Provide the [X, Y] coordinate of the cell's center where the given text is located.  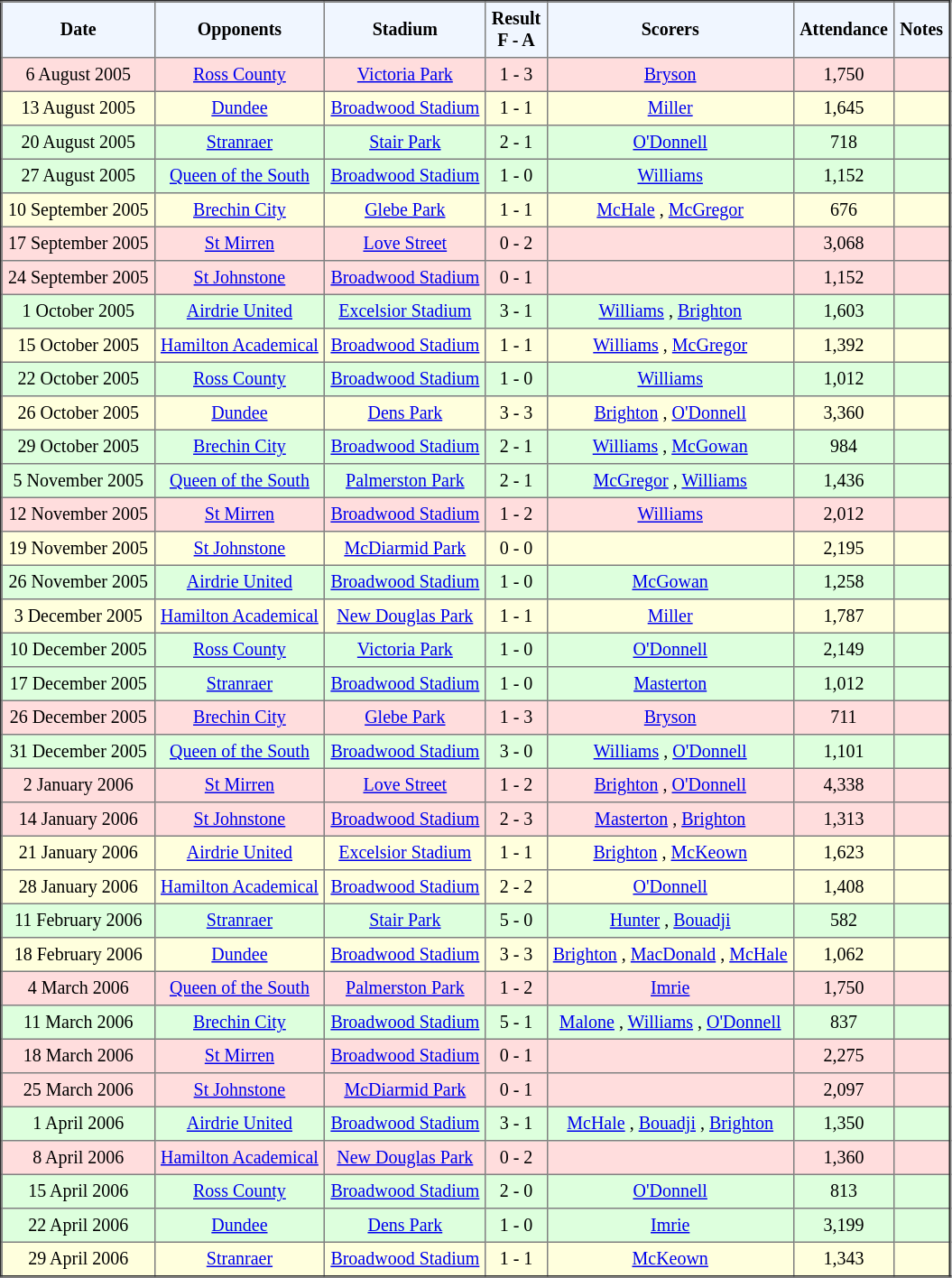
Stadium [405, 30]
26 October 2005 [79, 413]
1,623 [843, 853]
ResultF - A [516, 30]
1,392 [843, 346]
McKeown [670, 1259]
718 [843, 143]
10 December 2005 [79, 650]
676 [843, 210]
2,012 [843, 514]
Attendance [843, 30]
3 - 0 [516, 752]
0 - 0 [516, 549]
11 March 2006 [79, 1023]
711 [843, 718]
26 December 2005 [79, 718]
1,787 [843, 616]
Masterton [670, 684]
29 October 2005 [79, 447]
18 February 2006 [79, 955]
2,275 [843, 1056]
984 [843, 447]
20 August 2005 [79, 143]
28 January 2006 [79, 887]
McHale , Bouadji , Brighton [670, 1124]
1,645 [843, 108]
17 September 2005 [79, 244]
1,258 [843, 582]
1,343 [843, 1259]
1,062 [843, 955]
18 March 2006 [79, 1056]
2 - 2 [516, 887]
31 December 2005 [79, 752]
8 April 2006 [79, 1158]
6 August 2005 [79, 75]
27 August 2005 [79, 176]
837 [843, 1023]
24 September 2005 [79, 278]
1,436 [843, 481]
1 October 2005 [79, 311]
5 November 2005 [79, 481]
2 January 2006 [79, 785]
Williams , McGowan [670, 447]
2,097 [843, 1090]
26 November 2005 [79, 582]
1,313 [843, 820]
5 - 0 [516, 921]
Williams , O'Donnell [670, 752]
3 December 2005 [79, 616]
Opponents [239, 30]
15 October 2005 [79, 346]
12 November 2005 [79, 514]
4,338 [843, 785]
Williams , Brighton [670, 311]
McGregor , Williams [670, 481]
1,408 [843, 887]
3,068 [843, 244]
13 August 2005 [79, 108]
1,603 [843, 311]
Malone , Williams , O'Donnell [670, 1023]
1 April 2006 [79, 1124]
Notes [922, 30]
10 September 2005 [79, 210]
29 April 2006 [79, 1259]
2,195 [843, 549]
17 December 2005 [79, 684]
3,199 [843, 1226]
1,101 [843, 752]
Hunter , Bouadji [670, 921]
Date [79, 30]
Williams , McGregor [670, 346]
582 [843, 921]
4 March 2006 [79, 988]
McHale , McGregor [670, 210]
14 January 2006 [79, 820]
19 November 2005 [79, 549]
22 October 2005 [79, 379]
2 - 0 [516, 1191]
1,360 [843, 1158]
Scorers [670, 30]
Masterton , Brighton [670, 820]
Brighton , MacDonald , McHale [670, 955]
3,360 [843, 413]
5 - 1 [516, 1023]
McGowan [670, 582]
813 [843, 1191]
2,149 [843, 650]
11 February 2006 [79, 921]
22 April 2006 [79, 1226]
2 - 3 [516, 820]
1,350 [843, 1124]
15 April 2006 [79, 1191]
21 January 2006 [79, 853]
25 March 2006 [79, 1090]
Brighton , McKeown [670, 853]
